Pinpoint the cell where the given text exists, returning its [X, Y] midpoint coordinate. 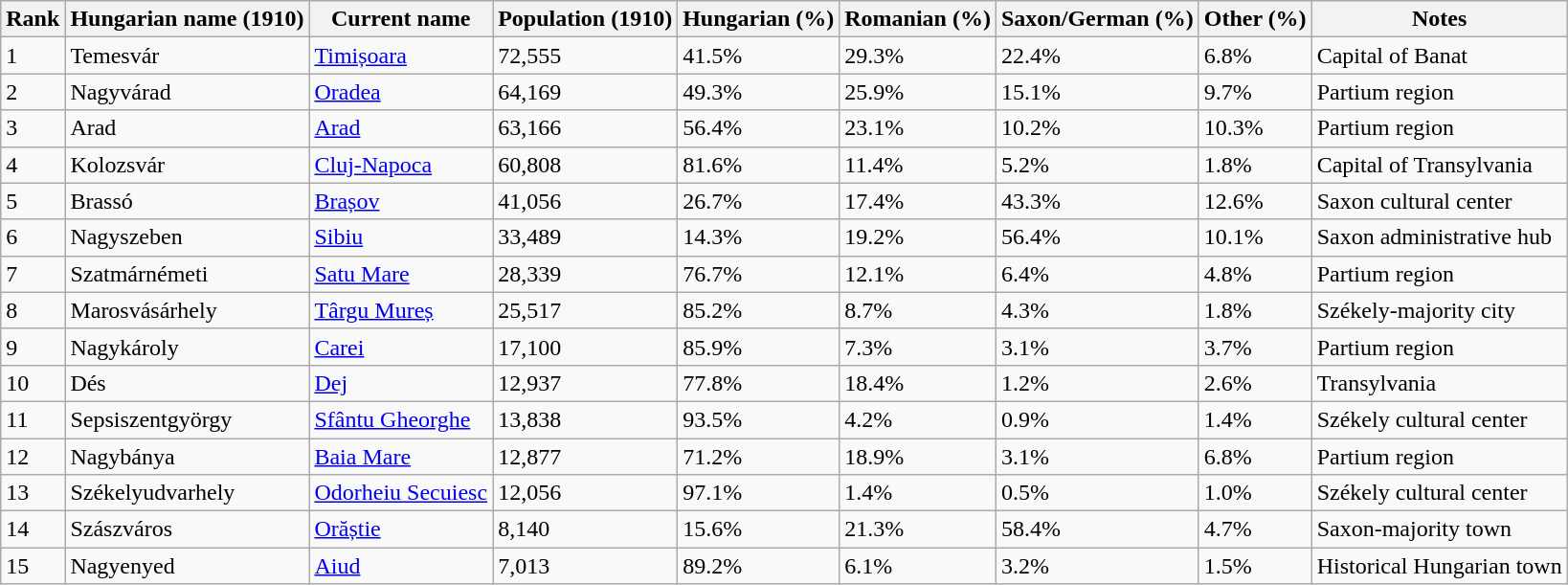
Brassó [188, 201]
8 [33, 310]
4.8% [1255, 274]
14.3% [758, 237]
Other (%) [1255, 19]
Hungarian (%) [758, 19]
Saxon cultural center [1440, 201]
Szatmárnémeti [188, 274]
3.7% [1255, 347]
28,339 [586, 274]
23.1% [918, 128]
17.4% [918, 201]
13,838 [586, 419]
49.3% [758, 92]
17,100 [586, 347]
Capital of Banat [1440, 56]
Notes [1440, 19]
58.4% [1097, 529]
6.4% [1097, 274]
0.5% [1097, 493]
8.7% [918, 310]
10.1% [1255, 237]
10.3% [1255, 128]
10.2% [1097, 128]
4.7% [1255, 529]
Marosvásárhely [188, 310]
Sibiu [401, 237]
76.7% [758, 274]
18.4% [918, 383]
Târgu Mureș [401, 310]
Saxon/German (%) [1097, 19]
Timișoara [401, 56]
Carei [401, 347]
0.9% [1097, 419]
Romanian (%) [918, 19]
2.6% [1255, 383]
12.1% [918, 274]
19.2% [918, 237]
5 [33, 201]
11 [33, 419]
1.0% [1255, 493]
41.5% [758, 56]
12,056 [586, 493]
1.2% [1097, 383]
12 [33, 457]
3 [33, 128]
5.2% [1097, 165]
Saxon-majority town [1440, 529]
64,169 [586, 92]
4 [33, 165]
Sepsiszentgyörgy [188, 419]
Aiud [401, 566]
Satu Mare [401, 274]
Current name [401, 19]
22.4% [1097, 56]
Kolozsvár [188, 165]
25,517 [586, 310]
Dej [401, 383]
10 [33, 383]
9 [33, 347]
60,808 [586, 165]
6 [33, 237]
Székely-majority city [1440, 310]
Nagyvárad [188, 92]
81.6% [758, 165]
Baia Mare [401, 457]
Saxon administrative hub [1440, 237]
18.9% [918, 457]
33,489 [586, 237]
25.9% [918, 92]
12,877 [586, 457]
89.2% [758, 566]
11.4% [918, 165]
7.3% [918, 347]
Nagyszeben [188, 237]
Capital of Transylvania [1440, 165]
29.3% [918, 56]
85.2% [758, 310]
Cluj-Napoca [401, 165]
21.3% [918, 529]
Rank [33, 19]
85.9% [758, 347]
15.1% [1097, 92]
43.3% [1097, 201]
Orăștie [401, 529]
26.7% [758, 201]
Temesvár [188, 56]
15 [33, 566]
1 [33, 56]
4.3% [1097, 310]
Transylvania [1440, 383]
72,555 [586, 56]
Oradea [401, 92]
Szászváros [188, 529]
2 [33, 92]
41,056 [586, 201]
12.6% [1255, 201]
3.2% [1097, 566]
8,140 [586, 529]
71.2% [758, 457]
9.7% [1255, 92]
77.8% [758, 383]
Székelyudvarhely [188, 493]
97.1% [758, 493]
Historical Hungarian town [1440, 566]
4.2% [918, 419]
12,937 [586, 383]
7 [33, 274]
93.5% [758, 419]
Nagyenyed [188, 566]
Nagykároly [188, 347]
63,166 [586, 128]
Dés [188, 383]
Hungarian name (1910) [188, 19]
Nagybánya [188, 457]
Brașov [401, 201]
13 [33, 493]
1.5% [1255, 566]
7,013 [586, 566]
Population (1910) [586, 19]
6.1% [918, 566]
Sfântu Gheorghe [401, 419]
15.6% [758, 529]
Odorheiu Secuiesc [401, 493]
14 [33, 529]
